Locate the cell with the specified text and output its (X, Y) center coordinate. 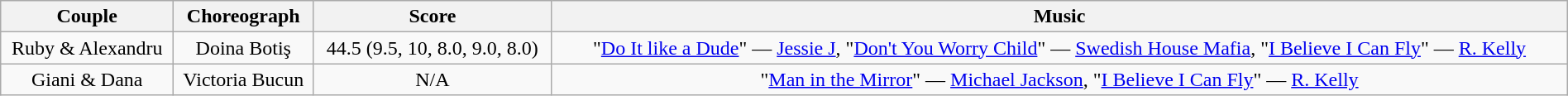
"Do It like a Dude" — Jessie J, "Don't You Worry Child" — Swedish House Mafia, "I Believe I Can Fly" — R. Kelly (1059, 48)
Victoria Bucun (243, 79)
Couple (88, 17)
Choreograph (243, 17)
Score (433, 17)
44.5 (9.5, 10, 8.0, 9.0, 8.0) (433, 48)
Giani & Dana (88, 79)
Ruby & Alexandru (88, 48)
Music (1059, 17)
N/A (433, 79)
Doina Botiş (243, 48)
"Man in the Mirror" — Michael Jackson, "I Believe I Can Fly" — R. Kelly (1059, 79)
